Extract the [x, y] coordinate from the center of the cell holding the provided text.  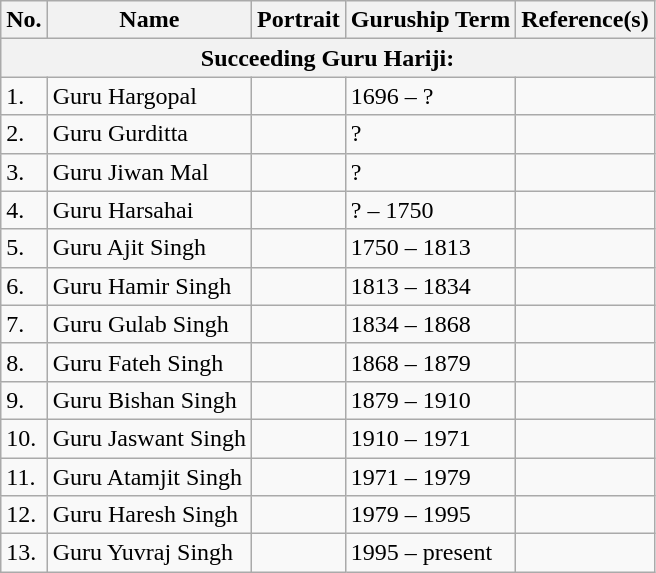
8. [24, 362]
Guru Yuvraj Singh [149, 553]
1979 – 1995 [430, 515]
Guru Jiwan Mal [149, 172]
Guru Haresh Singh [149, 515]
Guru Bishan Singh [149, 400]
Guruship Term [430, 20]
Guru Gurditta [149, 134]
1. [24, 96]
6. [24, 286]
Guru Fateh Singh [149, 362]
Name [149, 20]
1995 – present [430, 553]
1834 – 1868 [430, 324]
4. [24, 210]
Guru Jaswant Singh [149, 438]
1813 – 1834 [430, 286]
Guru Gulab Singh [149, 324]
1868 – 1879 [430, 362]
9. [24, 400]
1696 – ? [430, 96]
5. [24, 248]
1750 – 1813 [430, 248]
1910 – 1971 [430, 438]
3. [24, 172]
Guru Hamir Singh [149, 286]
13. [24, 553]
2. [24, 134]
Reference(s) [586, 20]
11. [24, 477]
Guru Hargopal [149, 96]
10. [24, 438]
? – 1750 [430, 210]
Portrait [299, 20]
Guru Atamjit Singh [149, 477]
Guru Harsahai [149, 210]
Succeeding Guru Hariji: [328, 58]
Guru Ajit Singh [149, 248]
1971 – 1979 [430, 477]
No. [24, 20]
7. [24, 324]
1879 – 1910 [430, 400]
12. [24, 515]
